Provide the (x, y) coordinate of the cell's center where the given text is located.  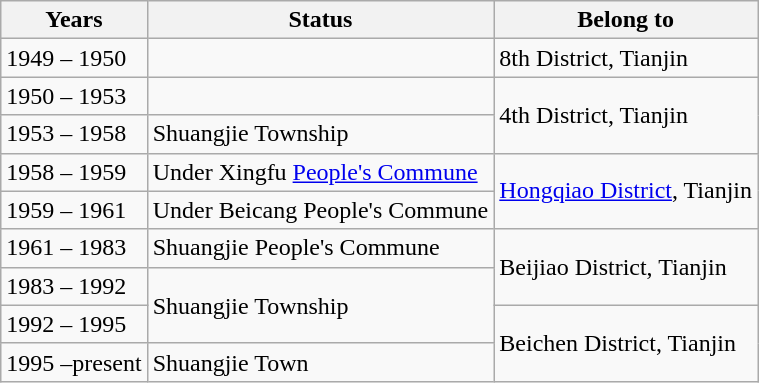
1959 – 1961 (74, 210)
Shuangjie People's Commune (320, 248)
1949 – 1950 (74, 58)
Shuangjie Town (320, 362)
Under Xingfu People's Commune (320, 172)
Beichen District, Tianjin (626, 343)
8th District, Tianjin (626, 58)
1983 – 1992 (74, 286)
1992 – 1995 (74, 324)
1961 – 1983 (74, 248)
Years (74, 20)
Hongqiao District, Tianjin (626, 191)
4th District, Tianjin (626, 115)
1995 –present (74, 362)
Beijiao District, Tianjin (626, 267)
1950 – 1953 (74, 96)
Belong to (626, 20)
Under Beicang People's Commune (320, 210)
1958 – 1959 (74, 172)
Status (320, 20)
1953 – 1958 (74, 134)
